Provide the [X, Y] coordinate of the cell's center where the given text is located.  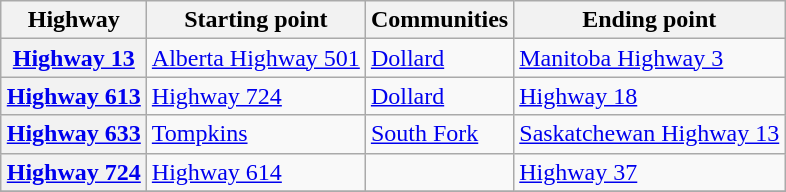
South Fork [439, 134]
Highway 614 [256, 172]
Manitoba Highway 3 [650, 58]
Highway 37 [650, 172]
Highway 13 [74, 58]
Communities [439, 20]
Highway 613 [74, 96]
Tompkins [256, 134]
Highway 633 [74, 134]
Alberta Highway 501 [256, 58]
Highway 18 [650, 96]
Saskatchewan Highway 13 [650, 134]
Ending point [650, 20]
Starting point [256, 20]
Highway [74, 20]
